For the text-containing cell, return its midpoint in (X, Y) coordinate format. 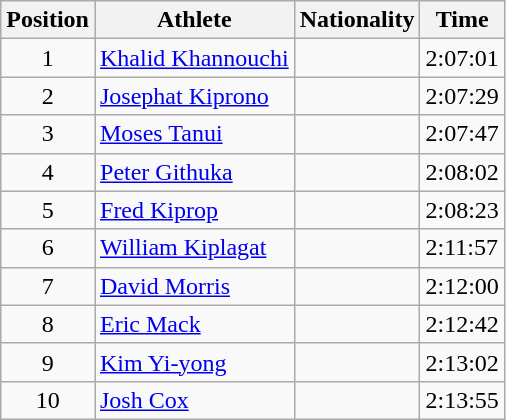
2:07:01 (462, 58)
2:12:42 (462, 324)
Khalid Khannouchi (194, 58)
Nationality (357, 20)
2:07:29 (462, 96)
2:07:47 (462, 134)
2:12:00 (462, 286)
10 (48, 400)
William Kiplagat (194, 248)
6 (48, 248)
2:13:02 (462, 362)
2:13:55 (462, 400)
4 (48, 172)
3 (48, 134)
David Morris (194, 286)
2:08:23 (462, 210)
Josh Cox (194, 400)
7 (48, 286)
Kim Yi-yong (194, 362)
Moses Tanui (194, 134)
9 (48, 362)
2 (48, 96)
Josephat Kiprono (194, 96)
5 (48, 210)
Athlete (194, 20)
8 (48, 324)
2:11:57 (462, 248)
Peter Githuka (194, 172)
Time (462, 20)
Fred Kiprop (194, 210)
2:08:02 (462, 172)
1 (48, 58)
Position (48, 20)
Eric Mack (194, 324)
